Return [X, Y] of the center of cell containing provided text 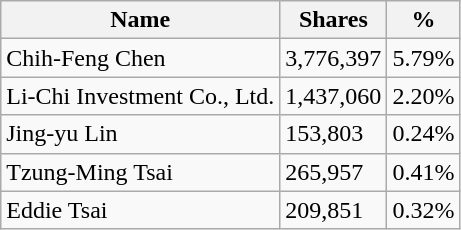
2.20% [424, 96]
5.79% [424, 58]
% [424, 20]
3,776,397 [334, 58]
Chih-Feng Chen [140, 58]
265,957 [334, 172]
Li-Chi Investment Co., Ltd. [140, 96]
Name [140, 20]
209,851 [334, 210]
0.24% [424, 134]
Shares [334, 20]
153,803 [334, 134]
Jing-yu Lin [140, 134]
0.32% [424, 210]
Tzung-Ming Tsai [140, 172]
Eddie Tsai [140, 210]
0.41% [424, 172]
1,437,060 [334, 96]
